Determine the [X, Y] coordinate at the center of the cell enclosing the given text.  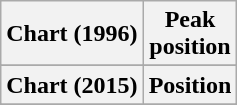
Position [190, 85]
Chart (1996) [72, 34]
Peakposition [190, 34]
Chart (2015) [72, 85]
